From the cell containing the given text, extract its center point as [x, y] coordinate. 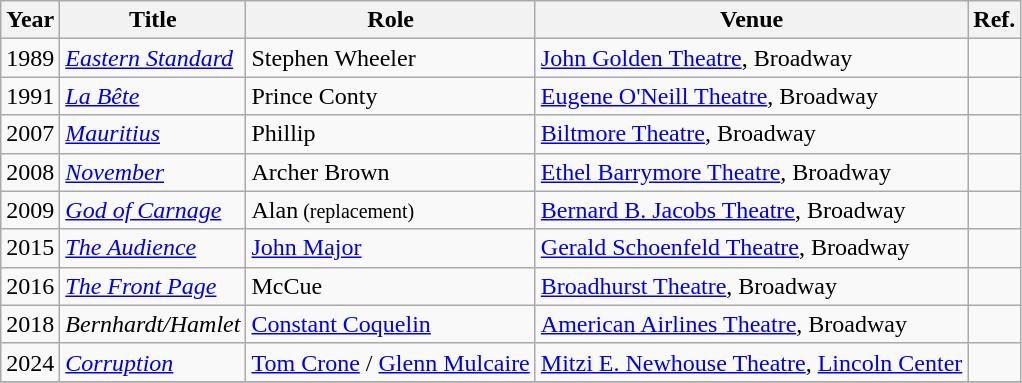
Mauritius [153, 134]
Title [153, 20]
Tom Crone / Glenn Mulcaire [390, 362]
American Airlines Theatre, Broadway [752, 324]
Archer Brown [390, 172]
La Bête [153, 96]
Constant Coquelin [390, 324]
Ethel Barrymore Theatre, Broadway [752, 172]
Ref. [994, 20]
Alan (replacement) [390, 210]
2007 [30, 134]
Corruption [153, 362]
The Front Page [153, 286]
Year [30, 20]
2018 [30, 324]
Gerald Schoenfeld Theatre, Broadway [752, 248]
God of Carnage [153, 210]
Eugene O'Neill Theatre, Broadway [752, 96]
November [153, 172]
Venue [752, 20]
1991 [30, 96]
Mitzi E. Newhouse Theatre, Lincoln Center [752, 362]
Stephen Wheeler [390, 58]
1989 [30, 58]
2009 [30, 210]
John Golden Theatre, Broadway [752, 58]
Bernhardt/Hamlet [153, 324]
Biltmore Theatre, Broadway [752, 134]
Prince Conty [390, 96]
Role [390, 20]
Eastern Standard [153, 58]
2008 [30, 172]
McCue [390, 286]
The Audience [153, 248]
Bernard B. Jacobs Theatre, Broadway [752, 210]
Phillip [390, 134]
2024 [30, 362]
John Major [390, 248]
2016 [30, 286]
Broadhurst Theatre, Broadway [752, 286]
2015 [30, 248]
